Output the [x, y] coordinate of the center of the cell containing the given text.  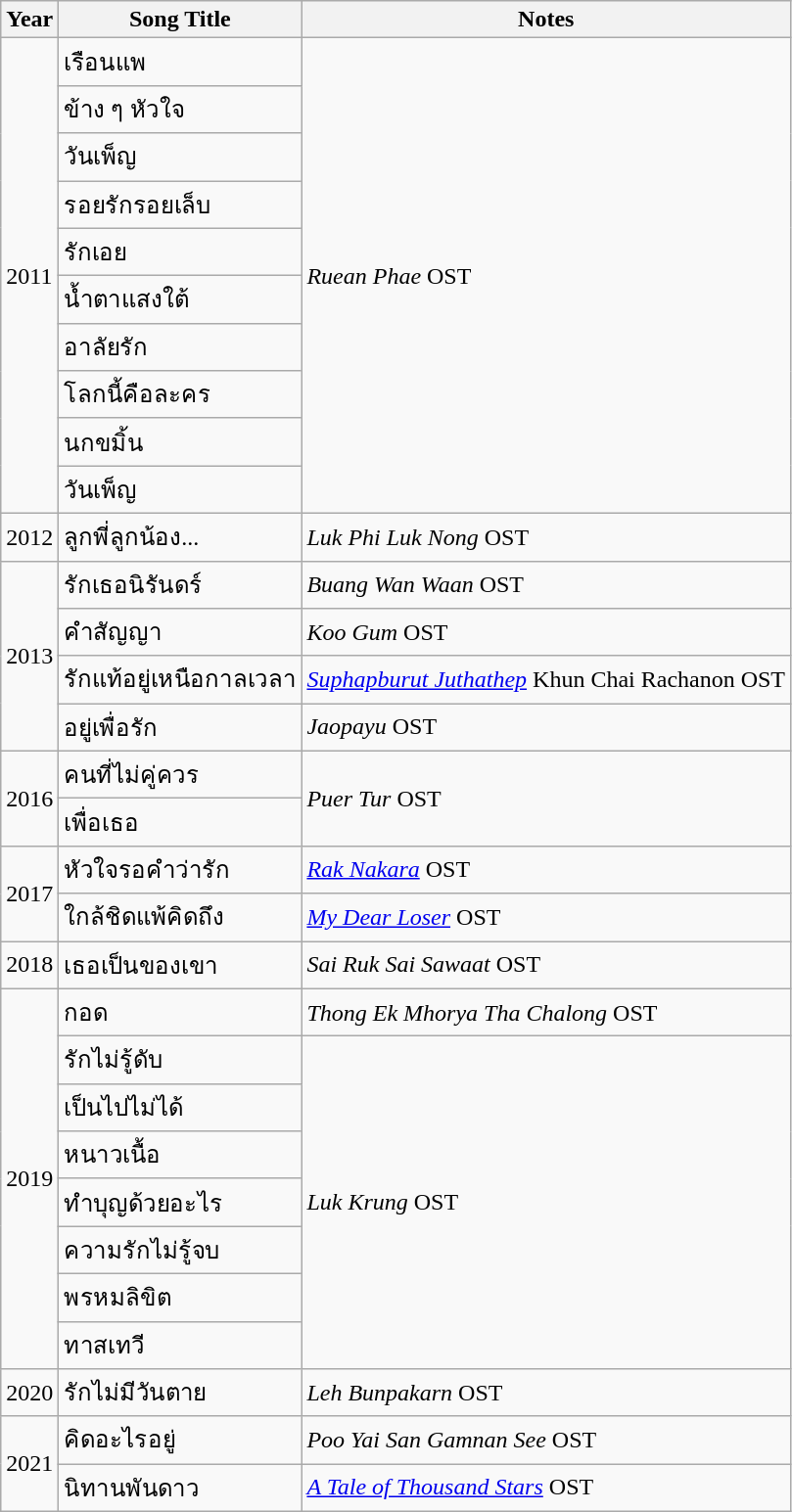
หนาวเนื้อ [180, 1155]
Leh Bunpakarn OST [546, 1394]
Year [29, 20]
Ruean Phae OST [546, 276]
ลูกพี่ลูกน้อง... [180, 536]
ความรักไม่รู้จบ [180, 1251]
2013 [29, 656]
2016 [29, 799]
Poo Yai San Gamnan See OST [546, 1441]
ทาสเทวี [180, 1345]
Buang Wan Waan OST [546, 585]
รักเอย [180, 252]
คำสัญญา [180, 632]
กอด [180, 1012]
รักเธอนิรันดร์ [180, 585]
2017 [29, 893]
เพื่อเธอ [180, 822]
เรือนแพ [180, 63]
Jaopayu OST [546, 728]
Song Title [180, 20]
ข้าง ๆ หัวใจ [180, 110]
อาลัยรัก [180, 346]
น้ำตาแสงใต้ [180, 299]
รอยรักรอยเล็บ [180, 204]
My Dear Loser OST [546, 918]
อยู่เพื่อรัก [180, 728]
Koo Gum OST [546, 632]
นกขมิ้น [180, 442]
คนที่ไม่คู่ควร [180, 775]
พรหมลิขิต [180, 1298]
ใกล้ชิดแพ้คิดถึง [180, 918]
ทำบุญด้วยอะไร [180, 1202]
Thong Ek Mhorya Tha Chalong OST [546, 1012]
Rak Nakara OST [546, 869]
2021 [29, 1464]
รักแท้อยู่เหนือกาลเวลา [180, 679]
Suphapburut Juthathep Khun Chai Rachanon OST [546, 679]
Notes [546, 20]
2012 [29, 536]
หัวใจรอคำว่ารัก [180, 869]
เธอเป็นของเขา [180, 965]
รักไม่มีวันตาย [180, 1394]
รักไม่รู้ดับ [180, 1061]
เป็นไปไม่ได้ [180, 1108]
2020 [29, 1394]
คิดอะไรอยู่ [180, 1441]
โลกนี้คือละคร [180, 395]
Luk Phi Luk Nong OST [546, 536]
2011 [29, 276]
Sai Ruk Sai Sawaat OST [546, 965]
Puer Tur OST [546, 799]
A Tale of Thousand Stars OST [546, 1488]
2019 [29, 1178]
Luk Krung OST [546, 1203]
2018 [29, 965]
นิทานพันดาว [180, 1488]
